Locate the cell with the specified text and output its [X, Y] center coordinate. 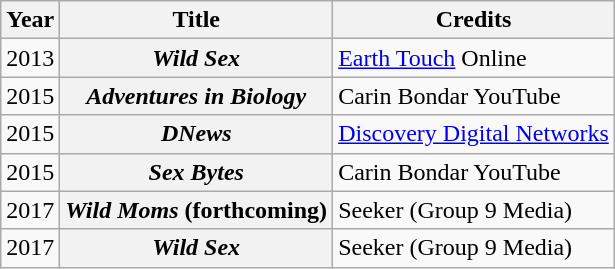
2013 [30, 58]
Wild Moms (forthcoming) [196, 210]
Discovery Digital Networks [474, 134]
Title [196, 20]
Year [30, 20]
Sex Bytes [196, 172]
DNews [196, 134]
Earth Touch Online [474, 58]
Credits [474, 20]
Adventures in Biology [196, 96]
